Provide the (x, y) coordinate of the cell's center where the given text is located.  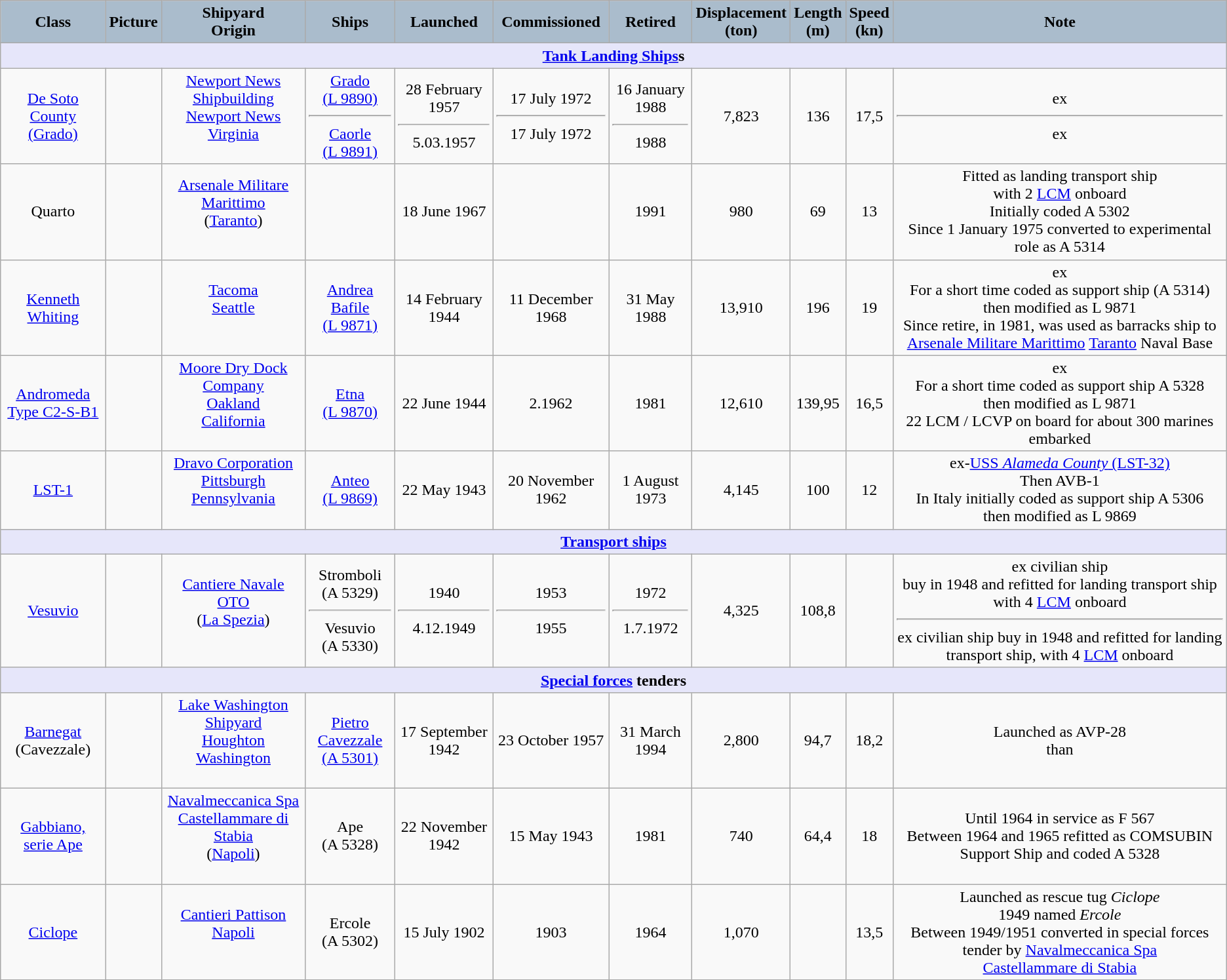
Retired (650, 22)
19531955 (551, 611)
ex For a short time coded as support ship A 5328then modified as L 987122 LCM / LCVP on board for about 300 marines embarked (1059, 403)
Ercole(A 5302) (350, 931)
Grado(L 9890)Caorle(L 9891) (350, 116)
100 (818, 490)
Commissioned (551, 22)
22 May 1943 (444, 490)
11 December 1968 (551, 307)
196 (818, 307)
12,610 (741, 403)
108,8 (818, 611)
Arsenale Militare Marittimo(Taranto) (233, 212)
1903 (551, 931)
19 (869, 307)
Newport News ShipbuildingNewport NewsVirginia (233, 116)
Pietro Cavezzale(A 5301) (350, 740)
ex-USS Alameda County (LST-32)Then AVB-1In Italy initially coded as support ship A 5306then modified as L 9869 (1059, 490)
LST-1 (53, 490)
Tank Landing Shipss (613, 56)
Until 1964 in service as F 567Between 1964 and 1965 refitted as COMSUBIN Support Ship and coded A 5328 (1059, 836)
16,5 (869, 403)
1,070 (741, 931)
Speed(kn) (869, 22)
1 August 1973 (650, 490)
Launched as AVP-28than (1059, 740)
Transport ships (613, 541)
Note (1059, 22)
13,5 (869, 931)
14 February 1944 (444, 307)
31 May 1988 (650, 307)
22 November 1942 (444, 836)
Cantieri PattisonNapoli (233, 931)
ex ex (1059, 116)
2.1962 (551, 403)
Special forces tenders (613, 680)
17 September 1942 (444, 740)
15 July 1902 (444, 931)
Navalmeccanica SpaCastellammare di Stabia(Napoli) (233, 836)
31 March 1994 (650, 740)
TacomaSeattle (233, 307)
17,5 (869, 116)
64,4 (818, 836)
23 October 1957 (551, 740)
17 July 197217 July 1972 (551, 116)
18,2 (869, 740)
18 June 1967 (444, 212)
12 (869, 490)
Anteo(L 9869) (350, 490)
2,800 (741, 740)
69 (818, 212)
19721.7.1972 (650, 611)
16 January 19881988 (650, 116)
13,910 (741, 307)
Ciclope (53, 931)
20 November 1962 (551, 490)
1991 (650, 212)
15 May 1943 (551, 836)
Cantiere Navale OTO(La Spezia) (233, 611)
Fitted as landing transport shipwith 2 LCM onboardInitially coded A 5302Since 1 January 1975 converted to experimental role as A 5314 (1059, 212)
Class (53, 22)
ShipyardOrigin (233, 22)
7,823 (741, 116)
Etna(L 9870) (350, 403)
Ape(A 5328) (350, 836)
Barnegat(Cavezzale) (53, 740)
19404.12.1949 (444, 611)
Gabbiano, serie Ape (53, 836)
4,145 (741, 490)
Dravo CorporationPittsburghPennsylvania (233, 490)
740 (741, 836)
28 February 19575.03.1957 (444, 116)
Picture (134, 22)
Length(m) (818, 22)
1964 (650, 931)
Vesuvio (53, 611)
Andrea Bafile(L 9871) (350, 307)
Moore Dry Dock CompanyOaklandCalifornia (233, 403)
139,95 (818, 403)
Stromboli(A 5329) Vesuvio(A 5330) (350, 611)
94,7 (818, 740)
Lake Washington ShipyardHoughtonWashington (233, 740)
980 (741, 212)
Ships (350, 22)
136 (818, 116)
13 (869, 212)
Quarto (53, 212)
Launched (444, 22)
22 June 1944 (444, 403)
Kenneth Whiting (53, 307)
4,325 (741, 611)
Launched as rescue tug Ciclope1949 named ErcoleBetween 1949/1951 converted in special forces tender by Navalmeccanica SpaCastellammare di Stabia (1059, 931)
De Soto County(Grado) (53, 116)
Displacement(ton) (741, 22)
AndromedaType C2-S-B1 (53, 403)
18 (869, 836)
